Return the [X, Y] coordinate for the center point of the cell that contains the specified text.  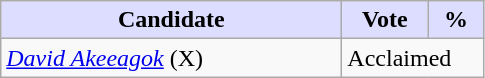
% [456, 20]
Candidate [172, 20]
Acclaimed [413, 58]
Vote [385, 20]
David Akeeagok (X) [172, 58]
